Return (X, Y) of the center of cell containing provided text 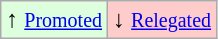
↓ Relegated (162, 20)
↑ Promoted (54, 20)
